Search for the cell housing the specified text and yield its (x, y) center coordinate. 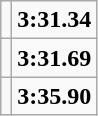
3:31.34 (54, 20)
3:35.90 (54, 96)
3:31.69 (54, 58)
